Locate the cell with the specified text and output its (x, y) center coordinate. 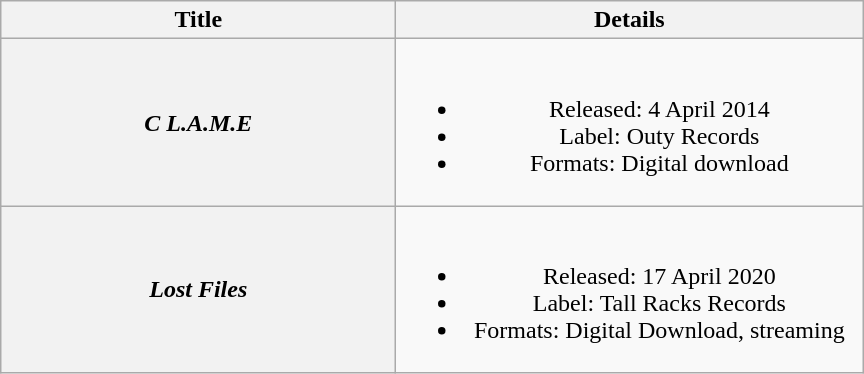
Title (198, 20)
Released: 4 April 2014Label: Outy RecordsFormats: Digital download (630, 122)
Lost Files (198, 290)
Released: 17 April 2020Label: Tall Racks RecordsFormats: Digital Download, streaming (630, 290)
C L.A.M.E (198, 122)
Details (630, 20)
